Identify which cell holds the provided text, then report its (X, Y) central coordinate. 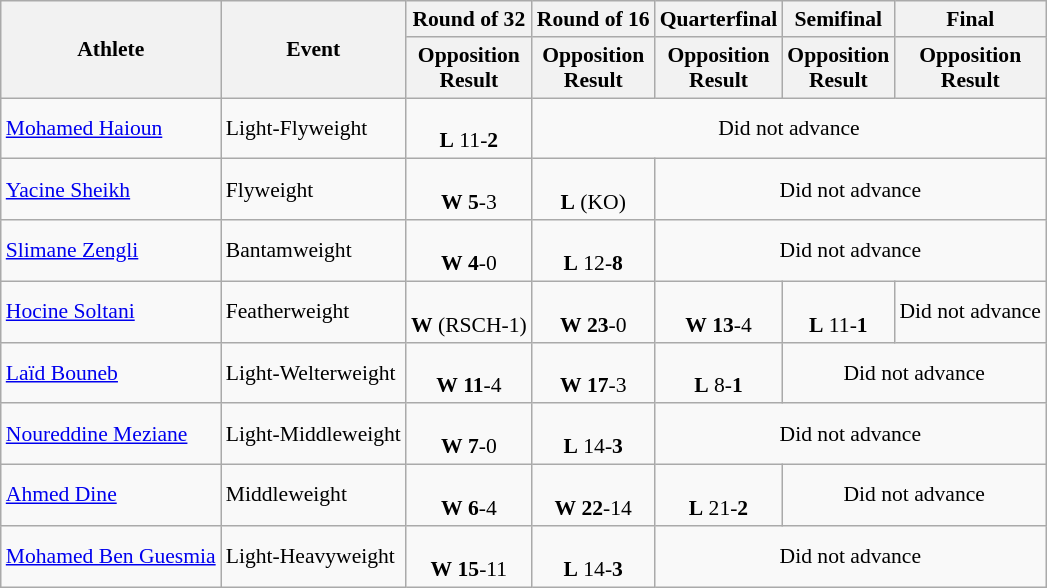
L 11-2 (469, 128)
Semifinal (838, 19)
Hocine Soltani (111, 312)
Noureddine Meziane (111, 434)
L (KO) (594, 190)
Flyweight (314, 190)
L 21-2 (719, 496)
Featherweight (314, 312)
Light-Flyweight (314, 128)
Mohamed Haioun (111, 128)
Middleweight (314, 496)
W 17-3 (594, 372)
Final (970, 19)
Light-Heavyweight (314, 556)
Athlete (111, 50)
L 8-1 (719, 372)
W 7-0 (469, 434)
Light-Welterweight (314, 372)
Round of 32 (469, 19)
Bantamweight (314, 250)
W 4-0 (469, 250)
W 5-3 (469, 190)
W 13-4 (719, 312)
Quarterfinal (719, 19)
Mohamed Ben Guesmia (111, 556)
W 15-11 (469, 556)
W 6-4 (469, 496)
Slimane Zengli (111, 250)
W 22-14 (594, 496)
Event (314, 50)
W (RSCH-1) (469, 312)
Round of 16 (594, 19)
W 11-4 (469, 372)
Ahmed Dine (111, 496)
L 11-1 (838, 312)
Yacine Sheikh (111, 190)
L 12-8 (594, 250)
Laïd Bouneb (111, 372)
Light-Middleweight (314, 434)
W 23-0 (594, 312)
